Extract the (X, Y) coordinate from the center of the cell holding the provided text.  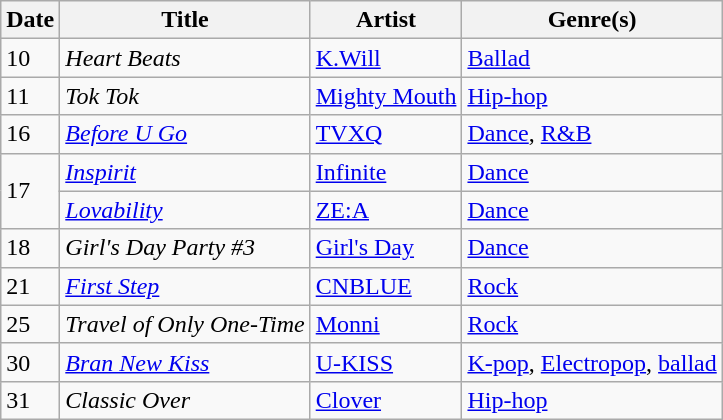
Dance, R&B (592, 134)
Heart Beats (185, 58)
Travel of Only One-Time (185, 324)
21 (30, 286)
Monni (386, 324)
Girl's Day (386, 248)
Classic Over (185, 400)
Infinite (386, 172)
Mighty Mouth (386, 96)
Lovability (185, 210)
ZE:A (386, 210)
11 (30, 96)
31 (30, 400)
First Step (185, 286)
Bran New Kiss (185, 362)
Inspirit (185, 172)
K.Will (386, 58)
Artist (386, 20)
Tok Tok (185, 96)
17 (30, 191)
Genre(s) (592, 20)
Date (30, 20)
CNBLUE (386, 286)
U-KISS (386, 362)
K-pop, Electropop, ballad (592, 362)
Ballad (592, 58)
Clover (386, 400)
Before U Go (185, 134)
10 (30, 58)
Girl's Day Party #3 (185, 248)
18 (30, 248)
16 (30, 134)
30 (30, 362)
Title (185, 20)
TVXQ (386, 134)
25 (30, 324)
